Extract the (x, y) coordinate from the center of the cell holding the provided text.  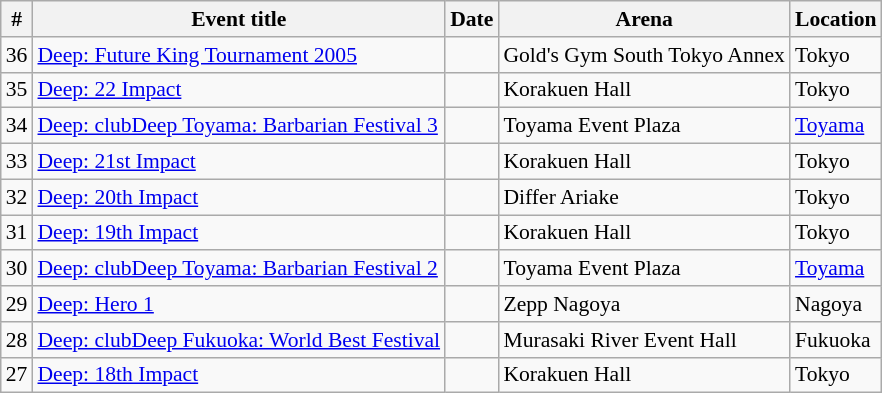
34 (17, 126)
Differ Ariake (644, 197)
Deep: 22 Impact (238, 90)
36 (17, 55)
32 (17, 197)
28 (17, 340)
Deep: clubDeep Toyama: Barbarian Festival 2 (238, 269)
33 (17, 162)
Location (836, 19)
Deep: clubDeep Toyama: Barbarian Festival 3 (238, 126)
# (17, 19)
35 (17, 90)
30 (17, 269)
Deep: Future King Tournament 2005 (238, 55)
Zepp Nagoya (644, 304)
Event title (238, 19)
Fukuoka (836, 340)
27 (17, 375)
Deep: clubDeep Fukuoka: World Best Festival (238, 340)
31 (17, 233)
Deep: 20th Impact (238, 197)
Deep: 21st Impact (238, 162)
Deep: Hero 1 (238, 304)
Deep: 19th Impact (238, 233)
Gold's Gym South Tokyo Annex (644, 55)
Arena (644, 19)
Date (472, 19)
Nagoya (836, 304)
29 (17, 304)
Murasaki River Event Hall (644, 340)
Deep: 18th Impact (238, 375)
